From the cell containing the given text, extract its center point as (X, Y) coordinate. 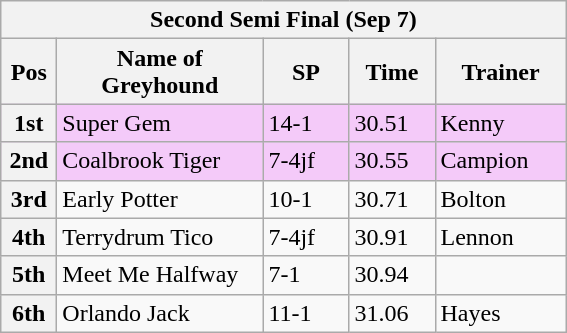
4th (29, 237)
30.51 (392, 123)
10-1 (306, 199)
31.06 (392, 313)
2nd (29, 161)
30.71 (392, 199)
Trainer (500, 72)
1st (29, 123)
Orlando Jack (160, 313)
7-1 (306, 275)
Bolton (500, 199)
Terrydrum Tico (160, 237)
30.94 (392, 275)
30.55 (392, 161)
Pos (29, 72)
SP (306, 72)
Kenny (500, 123)
14-1 (306, 123)
Name of Greyhound (160, 72)
Hayes (500, 313)
Coalbrook Tiger (160, 161)
5th (29, 275)
6th (29, 313)
3rd (29, 199)
30.91 (392, 237)
Early Potter (160, 199)
Second Semi Final (Sep 7) (284, 20)
Time (392, 72)
11-1 (306, 313)
Super Gem (160, 123)
Campion (500, 161)
Lennon (500, 237)
Meet Me Halfway (160, 275)
